Determine the (X, Y) coordinate at the center of the cell enclosing the given text.  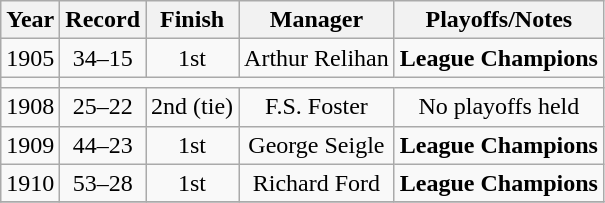
34–15 (103, 58)
No playoffs held (498, 107)
1909 (30, 145)
Arthur Relihan (317, 58)
Playoffs/Notes (498, 20)
1910 (30, 183)
2nd (tie) (192, 107)
Year (30, 20)
53–28 (103, 183)
Finish (192, 20)
25–22 (103, 107)
F.S. Foster (317, 107)
Richard Ford (317, 183)
Manager (317, 20)
44–23 (103, 145)
1908 (30, 107)
1905 (30, 58)
Record (103, 20)
George Seigle (317, 145)
